Provide the [x, y] coordinate of the cell's center where the given text is located.  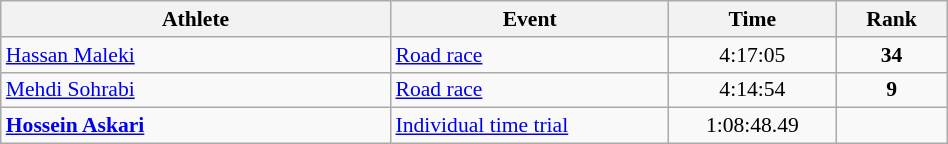
Time [752, 19]
Individual time trial [529, 126]
Athlete [196, 19]
Rank [892, 19]
4:14:54 [752, 90]
Hossein Askari [196, 126]
Mehdi Sohrabi [196, 90]
Hassan Maleki [196, 55]
34 [892, 55]
1:08:48.49 [752, 126]
9 [892, 90]
4:17:05 [752, 55]
Event [529, 19]
